Find where the given text appears and provide that cell's center as [x, y] coordinate. 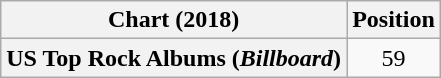
59 [394, 58]
Chart (2018) [174, 20]
Position [394, 20]
US Top Rock Albums (Billboard) [174, 58]
